Find where the given text appears and provide that cell's center as [X, Y] coordinate. 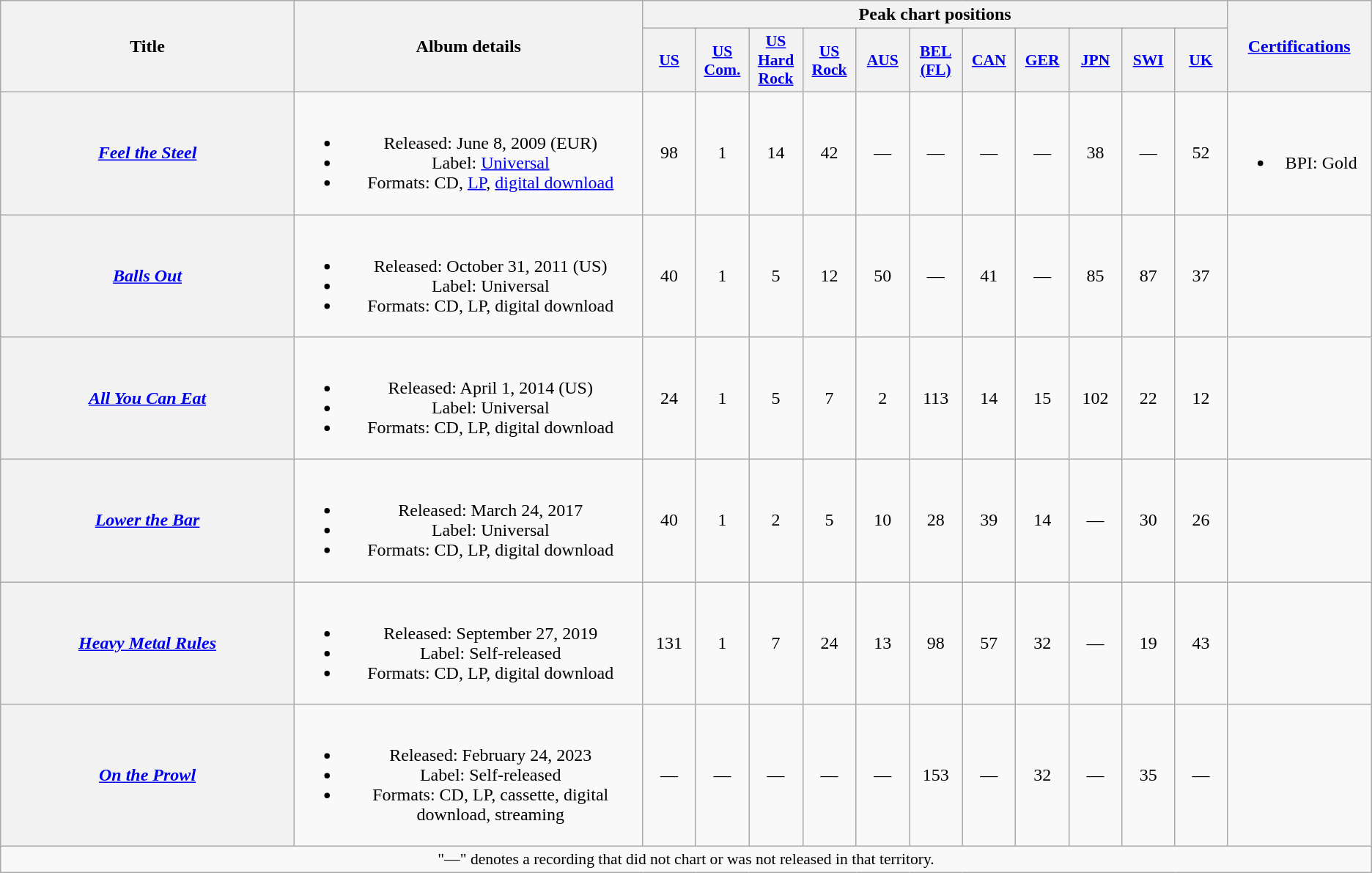
42 [830, 152]
AUS [882, 60]
US [669, 60]
BPI: Gold [1299, 152]
UK [1200, 60]
Released: September 27, 2019Label: Self-releasedFormats: CD, LP, digital download [468, 644]
"—" denotes a recording that did not chart or was not released in that territory. [686, 860]
On the Prowl [148, 776]
Peak chart positions [935, 15]
30 [1148, 520]
22 [1148, 399]
39 [989, 520]
USRock [830, 60]
35 [1148, 776]
Certifications [1299, 47]
BEL(FL) [935, 60]
37 [1200, 276]
Released: April 1, 2014 (US)Label: UniversalFormats: CD, LP, digital download [468, 399]
102 [1096, 399]
CAN [989, 60]
19 [1148, 644]
15 [1042, 399]
SWI [1148, 60]
USCom. [723, 60]
Lower the Bar [148, 520]
Heavy Metal Rules [148, 644]
All You Can Eat [148, 399]
41 [989, 276]
Released: October 31, 2011 (US)Label: UniversalFormats: CD, LP, digital download [468, 276]
50 [882, 276]
38 [1096, 152]
85 [1096, 276]
GER [1042, 60]
Released: February 24, 2023Label: Self-releasedFormats: CD, LP, cassette, digital download, streaming [468, 776]
43 [1200, 644]
Album details [468, 47]
10 [882, 520]
153 [935, 776]
87 [1148, 276]
28 [935, 520]
131 [669, 644]
13 [882, 644]
26 [1200, 520]
JPN [1096, 60]
113 [935, 399]
Balls Out [148, 276]
Released: June 8, 2009 (EUR)Label: UniversalFormats: CD, LP, digital download [468, 152]
USHard Rock [775, 60]
Feel the Steel [148, 152]
Title [148, 47]
52 [1200, 152]
57 [989, 644]
Released: March 24, 2017Label: UniversalFormats: CD, LP, digital download [468, 520]
